Locate the cell with the specified text and output its (X, Y) center coordinate. 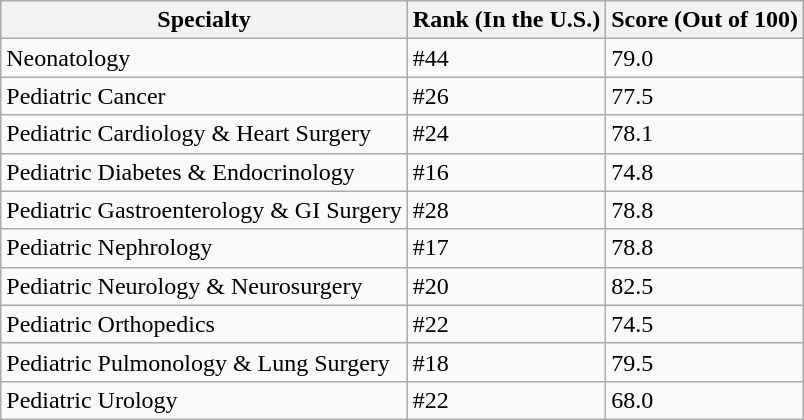
Pediatric Urology (204, 400)
Pediatric Pulmonology & Lung Surgery (204, 362)
#20 (506, 286)
82.5 (705, 286)
#17 (506, 248)
Pediatric Diabetes & Endocrinology (204, 172)
78.1 (705, 134)
#18 (506, 362)
Pediatric Orthopedics (204, 324)
79.5 (705, 362)
Pediatric Cancer (204, 96)
#24 (506, 134)
Rank (In the U.S.) (506, 20)
68.0 (705, 400)
Specialty (204, 20)
#28 (506, 210)
74.5 (705, 324)
#26 (506, 96)
#16 (506, 172)
Score (Out of 100) (705, 20)
74.8 (705, 172)
#44 (506, 58)
Pediatric Neurology & Neurosurgery (204, 286)
Pediatric Gastroenterology & GI Surgery (204, 210)
Pediatric Cardiology & Heart Surgery (204, 134)
Pediatric Nephrology (204, 248)
79.0 (705, 58)
77.5 (705, 96)
Neonatology (204, 58)
